Pinpoint the cell where the given text exists, returning its (x, y) midpoint coordinate. 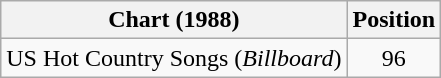
96 (394, 58)
Chart (1988) (174, 20)
Position (394, 20)
US Hot Country Songs (Billboard) (174, 58)
